Output the [X, Y] coordinate of the center of the cell containing the given text.  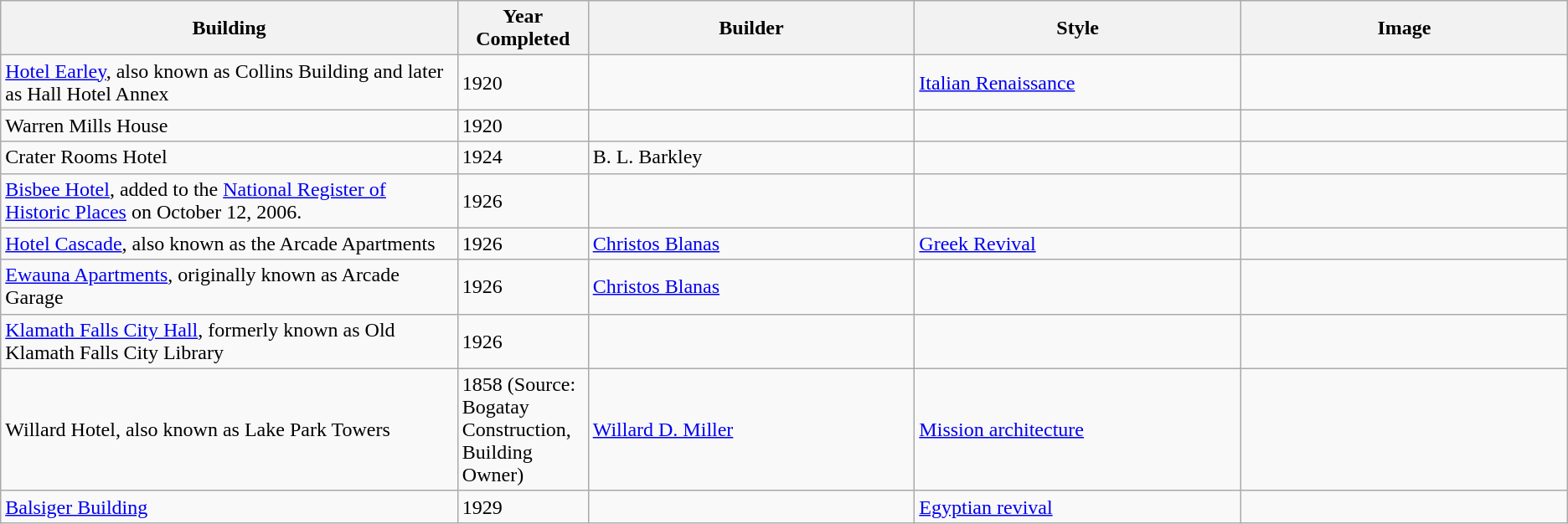
Year Completed [523, 28]
Balsiger Building [230, 506]
Mission architecture [1078, 429]
Italian Renaissance [1078, 82]
1924 [523, 157]
1929 [523, 506]
Greek Revival [1078, 244]
Klamath Falls City Hall, formerly known as Old Klamath Falls City Library [230, 342]
Warren Mills House [230, 126]
Egyptian revival [1078, 506]
Ewauna Apartments, originally known as Arcade Garage [230, 286]
Image [1405, 28]
Hotel Cascade, also known as the Arcade Apartments [230, 244]
B. L. Barkley [751, 157]
1858 (Source: Bogatay Construction, Building Owner) [523, 429]
Hotel Earley, also known as Collins Building and later as Hall Hotel Annex [230, 82]
Bisbee Hotel, added to the National Register of Historic Places on October 12, 2006. [230, 201]
Builder [751, 28]
Style [1078, 28]
Willard Hotel, also known as Lake Park Towers [230, 429]
Willard D. Miller [751, 429]
Building [230, 28]
Crater Rooms Hotel [230, 157]
